For the text-containing cell, return its midpoint in [X, Y] coordinate format. 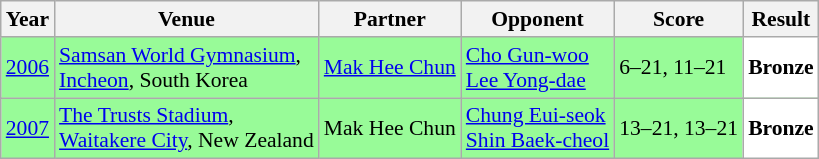
6–21, 11–21 [678, 68]
Partner [390, 19]
Venue [186, 19]
Samsan World Gymnasium,Incheon, South Korea [186, 68]
The Trusts Stadium,Waitakere City, New Zealand [186, 128]
Year [28, 19]
Opponent [538, 19]
Cho Gun-woo Lee Yong-dae [538, 68]
Result [781, 19]
Chung Eui-seok Shin Baek-cheol [538, 128]
2006 [28, 68]
13–21, 13–21 [678, 128]
Score [678, 19]
2007 [28, 128]
